Extract the (X, Y) coordinate from the center of the cell holding the provided text.  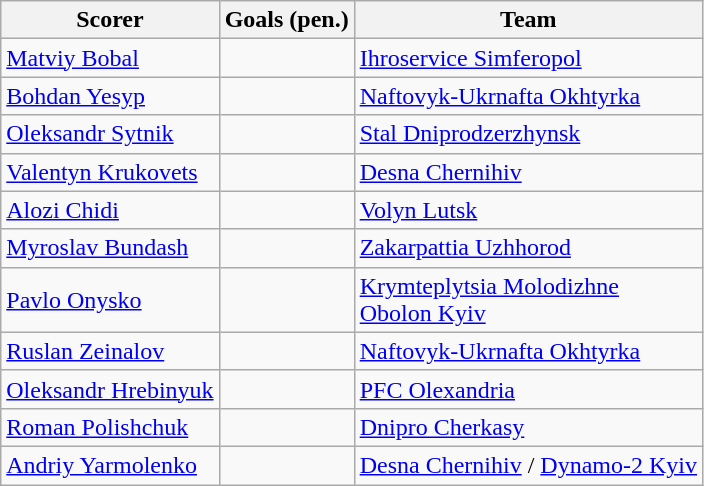
Scorer (110, 20)
Dnipro Cherkasy (528, 427)
PFC Olexandria (528, 389)
Valentyn Krukovets (110, 172)
Andriy Yarmolenko (110, 465)
Zakarpattia Uzhhorod (528, 248)
Desna Chernihiv (528, 172)
Alozi Chidi (110, 210)
Volyn Lutsk (528, 210)
Roman Polishchuk (110, 427)
Myroslav Bundash (110, 248)
Pavlo Onysko (110, 300)
Stal Dniprodzerzhynsk (528, 134)
Team (528, 20)
Oleksandr Hrebinyuk (110, 389)
Ruslan Zeinalov (110, 351)
Bohdan Yesyp (110, 96)
Oleksandr Sytnik (110, 134)
Goals (pen.) (286, 20)
Matviy Bobal (110, 58)
Ihroservice Simferopol (528, 58)
Krymteplytsia MolodizhneObolon Kyiv (528, 300)
Desna Chernihiv / Dynamo-2 Kyiv (528, 465)
